From the cell containing the given text, extract its center point as [X, Y] coordinate. 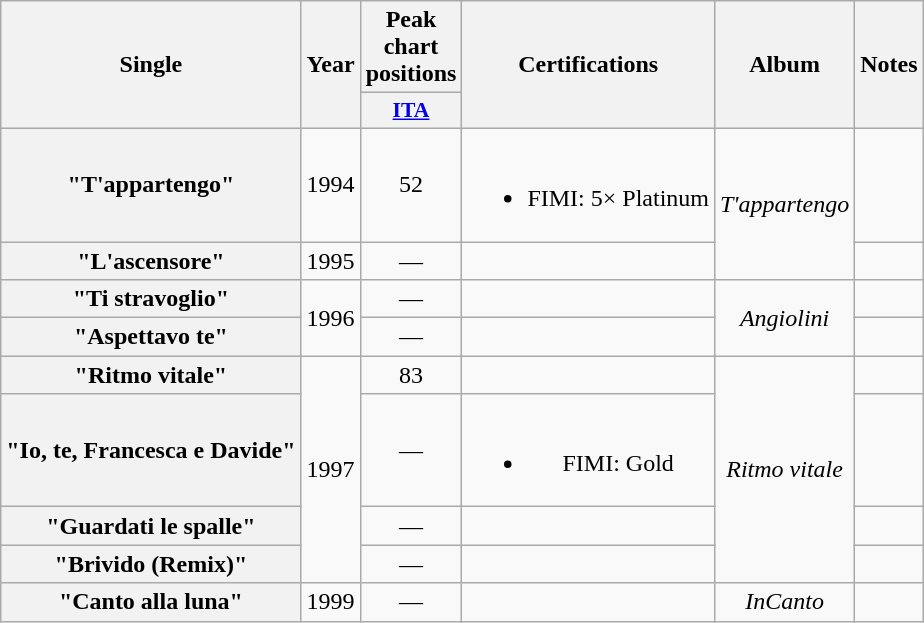
"Canto alla luna" [151, 602]
FIMI: Gold [588, 450]
Ritmo vitale [784, 470]
"L'ascensore" [151, 261]
FIMI: 5× Platinum [588, 184]
1994 [330, 184]
Peak chart positions [411, 47]
InCanto [784, 602]
52 [411, 184]
T'appartengo [784, 204]
83 [411, 375]
1996 [330, 318]
"T'appartengo" [151, 184]
"Brivido (Remix)" [151, 564]
"Io, te, Francesca e Davide" [151, 450]
Notes [889, 65]
1999 [330, 602]
Album [784, 65]
"Ritmo vitale" [151, 375]
Certifications [588, 65]
1997 [330, 470]
ITA [411, 111]
Year [330, 65]
"Aspettavo te" [151, 337]
"Guardati le spalle" [151, 526]
Single [151, 65]
Angiolini [784, 318]
1995 [330, 261]
"Ti stravoglio" [151, 299]
